Search for the cell housing the specified text and yield its (x, y) center coordinate. 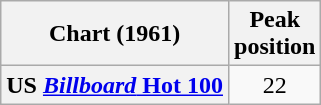
US Billboard Hot 100 (115, 85)
22 (275, 85)
Peakposition (275, 34)
Chart (1961) (115, 34)
